Return [X, Y] of the center of cell containing provided text 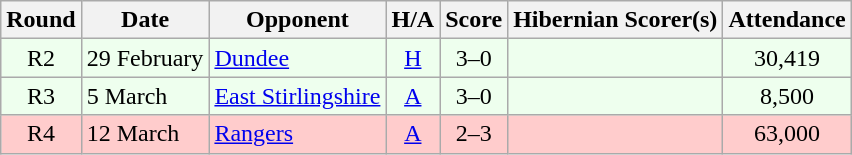
Score [474, 20]
R2 [41, 58]
Rangers [298, 134]
29 February [145, 58]
East Stirlingshire [298, 96]
R4 [41, 134]
63,000 [787, 134]
Hibernian Scorer(s) [616, 20]
8,500 [787, 96]
R3 [41, 96]
Date [145, 20]
30,419 [787, 58]
2–3 [474, 134]
Opponent [298, 20]
12 March [145, 134]
Attendance [787, 20]
H/A [413, 20]
Round [41, 20]
H [413, 58]
5 March [145, 96]
Dundee [298, 58]
